Capture the cell that displays the provided text and extract its [X, Y] central coordinate. 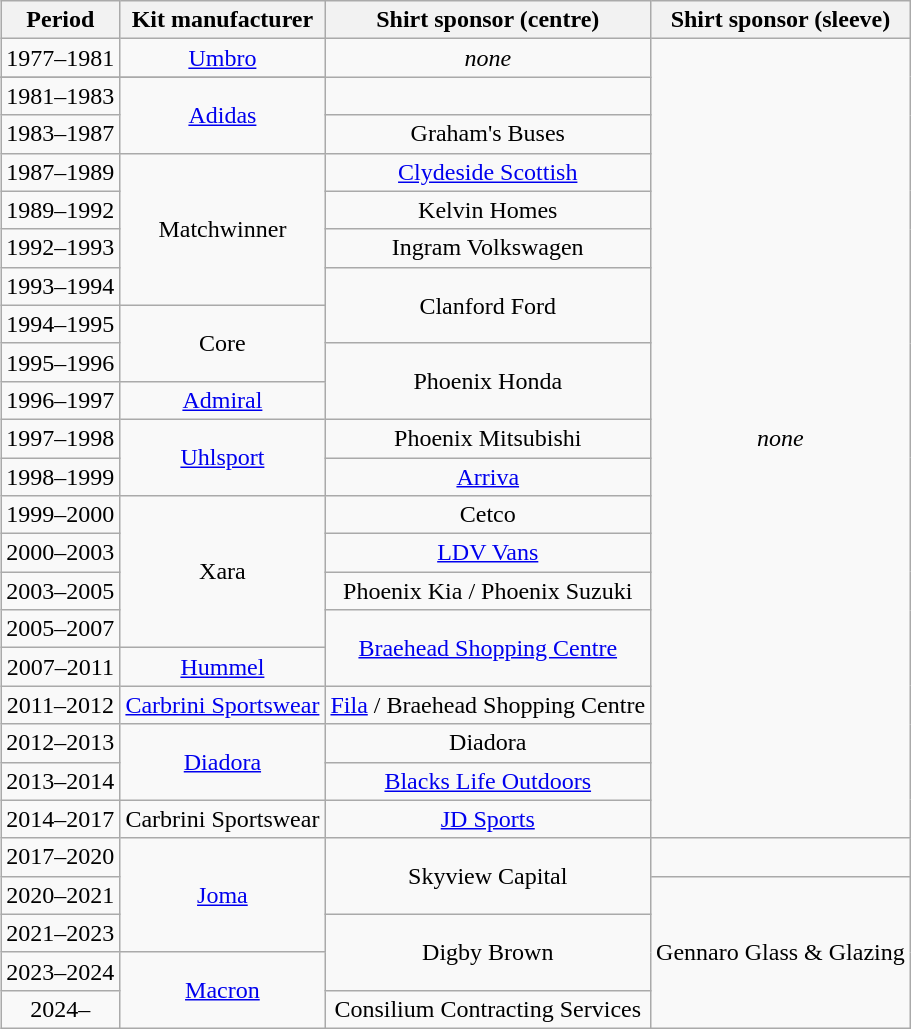
Phoenix Mitsubishi [488, 438]
Joma [222, 895]
1977–1981 [60, 58]
2012–2013 [60, 743]
Core [222, 343]
2005–2007 [60, 629]
2003–2005 [60, 591]
1999–2000 [60, 515]
1994–1995 [60, 324]
Phoenix Kia / Phoenix Suzuki [488, 591]
1981–1983 [60, 96]
Digby Brown [488, 952]
Admiral [222, 400]
Shirt sponsor (centre) [488, 20]
2000–2003 [60, 553]
Clanford Ford [488, 305]
Cetco [488, 515]
Graham's Buses [488, 134]
Fila / Braehead Shopping Centre [488, 705]
2007–2011 [60, 667]
1983–1987 [60, 134]
2014–2017 [60, 819]
2017–2020 [60, 857]
Skyview Capital [488, 876]
Phoenix Honda [488, 381]
Blacks Life Outdoors [488, 781]
1993–1994 [60, 286]
2011–2012 [60, 705]
2013–2014 [60, 781]
Uhlsport [222, 457]
Macron [222, 990]
1989–1992 [60, 210]
1997–1998 [60, 438]
Matchwinner [222, 229]
1995–1996 [60, 362]
Arriva [488, 477]
2021–2023 [60, 933]
1996–1997 [60, 400]
Kit manufacturer [222, 20]
LDV Vans [488, 553]
Braehead Shopping Centre [488, 648]
Clydeside Scottish [488, 172]
2024– [60, 1009]
2023–2024 [60, 971]
Xara [222, 572]
1987–1989 [60, 172]
Hummel [222, 667]
2020–2021 [60, 895]
Period [60, 20]
Shirt sponsor (sleeve) [781, 20]
Kelvin Homes [488, 210]
Gennaro Glass & Glazing [781, 952]
JD Sports [488, 819]
Ingram Volkswagen [488, 248]
Consilium Contracting Services [488, 1009]
1998–1999 [60, 477]
Umbro [222, 58]
1992–1993 [60, 248]
Adidas [222, 115]
